Find where the given text appears and provide that cell's center as (X, Y) coordinate. 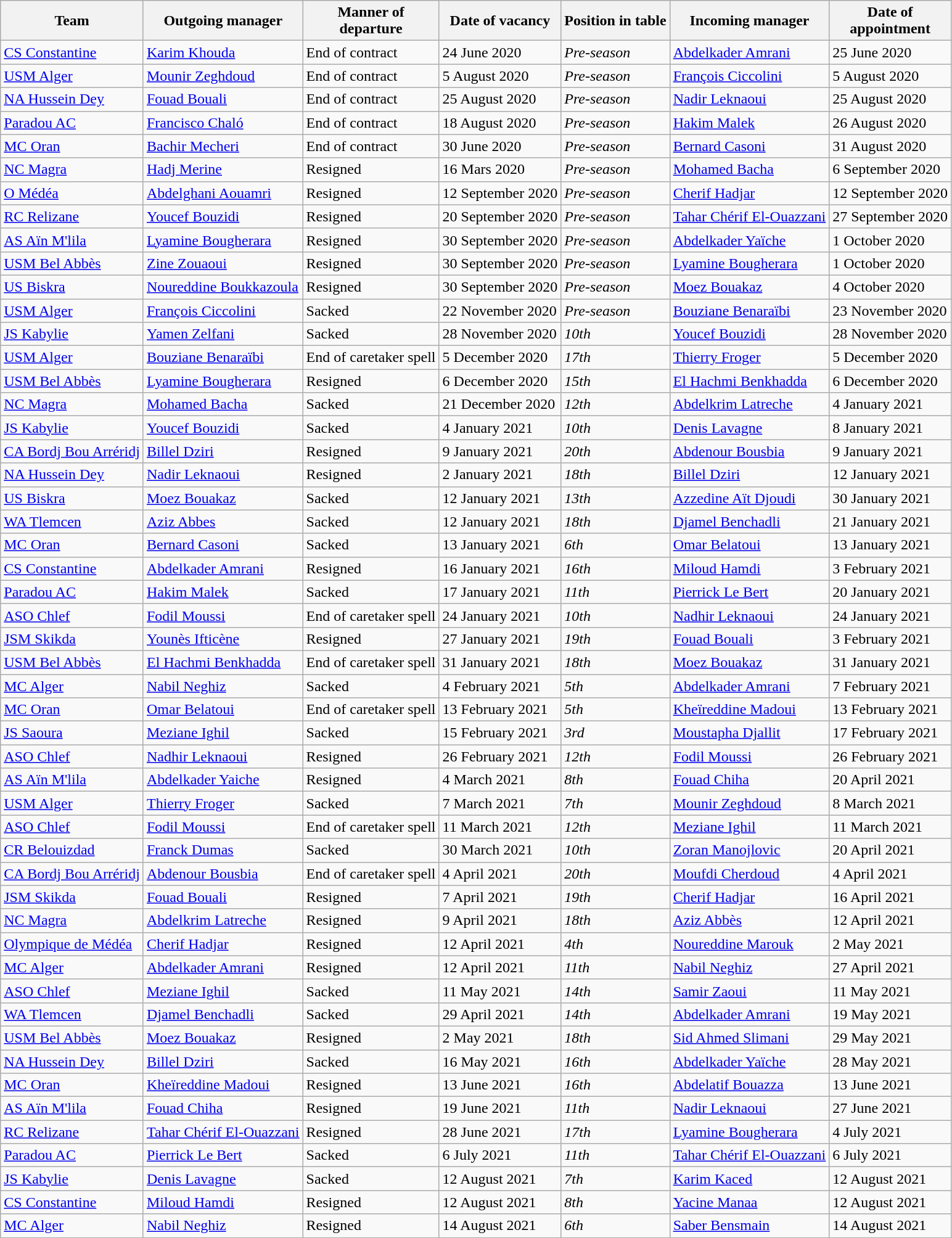
19 May 2021 (890, 1014)
23 November 2020 (890, 310)
6 September 2020 (890, 170)
27 April 2021 (890, 967)
15 February 2021 (500, 733)
Franck Dumas (223, 850)
2 January 2021 (500, 475)
Zine Zouaoui (223, 263)
30 March 2021 (500, 850)
Noureddine Boukkazoula (223, 287)
Saber Bensmain (750, 1226)
25 June 2020 (890, 52)
8 January 2021 (890, 428)
Moustapha Djallit (750, 733)
7 April 2021 (500, 897)
Samir Zaoui (750, 991)
4th (615, 944)
16 January 2021 (500, 568)
15th (615, 381)
Younès Ifticène (223, 639)
22 November 2020 (500, 310)
Hadj Merine (223, 170)
Zoran Manojlovic (750, 850)
Olympique de Médéa (72, 944)
CR Belouizdad (72, 850)
19 June 2021 (500, 1109)
9 April 2021 (500, 920)
30 January 2021 (890, 498)
Aziz Abbès (750, 920)
17 January 2021 (500, 592)
Karim Kaced (750, 1179)
4 October 2020 (890, 287)
30 June 2020 (500, 146)
17 February 2021 (890, 733)
Date of vacancy (500, 21)
Abdelghani Aouamri (223, 193)
27 June 2021 (890, 1109)
7 February 2021 (890, 686)
16 Mars 2020 (500, 170)
24 June 2020 (500, 52)
Karim Khouda (223, 52)
18 August 2020 (500, 123)
Date ofappointment (890, 21)
JS Saoura (72, 733)
Team (72, 21)
3rd (615, 733)
Yamen Zelfani (223, 334)
7 March 2021 (500, 803)
Abdelatif Bouazza (750, 1085)
Aziz Abbes (223, 522)
Moufdi Cherdoud (750, 874)
31 August 2020 (890, 146)
21 December 2020 (500, 404)
Incoming manager (750, 21)
Bachir Mecheri (223, 146)
Abdelkader Yaiche (223, 780)
O Médéa (72, 193)
Noureddine Marouk (750, 944)
Manner ofdeparture (371, 21)
26 August 2020 (890, 123)
29 April 2021 (500, 1014)
27 September 2020 (890, 216)
Sid Ahmed Slimani (750, 1038)
20 January 2021 (890, 592)
Yacine Manaa (750, 1202)
28 May 2021 (890, 1061)
16 May 2021 (500, 1061)
4 February 2021 (500, 686)
Outgoing manager (223, 21)
8 March 2021 (890, 803)
Francisco Chaló (223, 123)
16 April 2021 (890, 897)
20 September 2020 (500, 216)
Position in table (615, 21)
Azzedine Aït Djoudi (750, 498)
4 March 2021 (500, 780)
4 July 2021 (890, 1132)
13th (615, 498)
21 January 2021 (890, 522)
27 January 2021 (500, 639)
28 June 2021 (500, 1132)
29 May 2021 (890, 1038)
